Extract the (x, y) coordinate from the center of the cell holding the provided text.  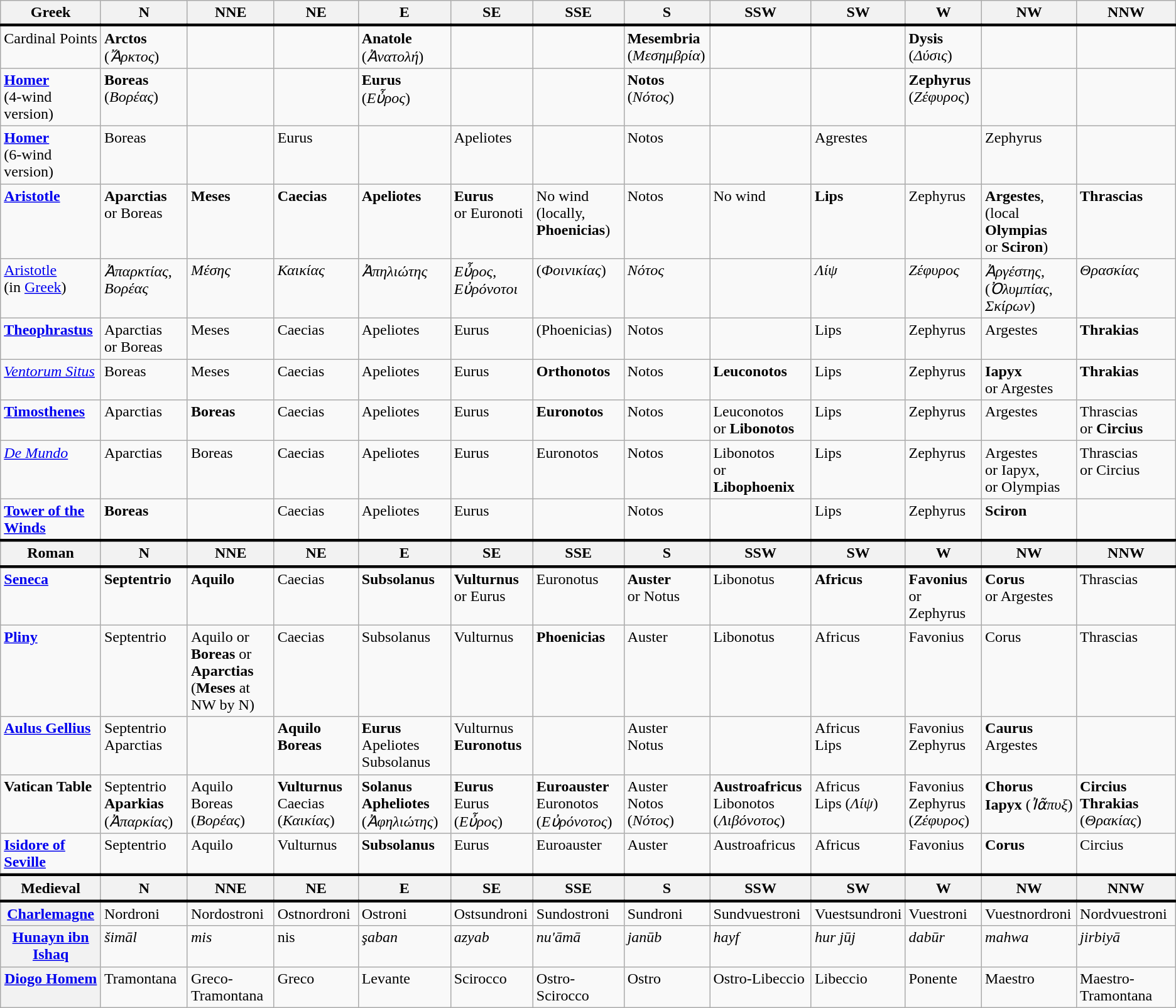
Hunayn ibn Ishaq (51, 946)
Corus or Argestes (1029, 596)
hur jūj (858, 946)
Leuconotos or Libonotos (761, 421)
Levante (405, 987)
nu'āmā (578, 946)
Ἀργέστης, (Ὀλυμπίας, Σκίρων) (1029, 289)
Argestes, (local Olympias or Sciron) (1029, 221)
Aquilo Boreas (316, 745)
Vulturnus Caecias (Καικίας) (316, 804)
Ἀπηλιώτης (405, 289)
Auster Notus (667, 745)
Austroafricus (761, 854)
Favonius Zephyrus (944, 745)
Libonotos or Libophoenix (761, 470)
Sundroni (667, 913)
Circius (1126, 854)
Eurus (Εὖρος) (405, 97)
Solanus Apheliotes (Ἀφηλιώτης) (405, 804)
Euroauster Euronotos (Εὐρόνοτος) (578, 804)
Aristotle (51, 221)
Maestro (1029, 987)
šimāl (144, 946)
Homer (6-wind version) (51, 154)
Eurus Apeliotes Subsolanus (405, 745)
Diogo Homem (51, 987)
jirbiyā (1126, 946)
Auster or Notus (667, 596)
Εὖρος, Εὐρόνοτοι (491, 289)
Notos (Νότος) (667, 97)
Euronotus (578, 596)
Argestes or Iapyx, or Olympias (1029, 470)
Septentrio Aparkias (Ἀπαρκίας) (144, 804)
Nordroni (144, 913)
Theophrastus (51, 339)
Austroafricus Libonotos (Λιβόνοτος) (761, 804)
Seneca (51, 596)
Boreas(Βορέας) (144, 97)
Aquilo Boreas (Βορέας) (231, 804)
Favonius or Zephyrus (944, 596)
Maestro-Tramontana (1126, 987)
Greek (51, 13)
mahwa (1029, 946)
De Mundo (51, 470)
No wind (locally, Phoenicias) (578, 221)
Ostroni (405, 913)
Africus Lips (Λίψ) (858, 804)
mis (231, 946)
Ostsundroni (491, 913)
Timosthenes (51, 421)
(Φοινικίας) (578, 289)
Eurus Eurus (Εὖρος) (491, 804)
şaban (405, 946)
Euroauster (578, 854)
Agrestes (858, 154)
Auster Notos (Νότος) (667, 804)
Caurus Argestes (1029, 745)
Anatole (Ἀνατολή) (405, 46)
Greco-Tramontana (231, 987)
Ζέφυρος (944, 289)
Sciron (1029, 520)
Vuestroni (944, 913)
Ostnordroni (316, 913)
Vulturnus Euronotus (491, 745)
Greco (316, 987)
Vulturnus or Eurus (491, 596)
Ἀπαρκτίας, Βορέας (144, 289)
Aulus Gellius (51, 745)
Orthonotos (578, 379)
Libeccio (858, 987)
Sundostroni (578, 913)
hayf (761, 946)
Aristotle (in Greek) (51, 289)
Νότος (667, 289)
Ventorum Situs (51, 379)
Ostro-Scirocco (578, 987)
Medieval (51, 888)
Charlemagne (51, 913)
Μέσης (231, 289)
Θρασκίας (1126, 289)
dabūr (944, 946)
janūb (667, 946)
Vatican Table (51, 804)
Tramontana (144, 987)
Scirocco (491, 987)
Pliny (51, 671)
Καικίας (316, 289)
Arctos (Ἄρκτος) (144, 46)
nis (316, 946)
Ostro (667, 987)
Ponente (944, 987)
Africus Lips (858, 745)
Vuestsundroni (858, 913)
Λίψ (858, 289)
Cardinal Points (51, 46)
Circius Thrakias (Θρακίας) (1126, 804)
Nordostroni (231, 913)
Eurus or Euronoti (491, 221)
Dysis (Δύσις) (944, 46)
(Phoenicias) (578, 339)
Leuconotos (761, 379)
No wind (761, 221)
Nordvuestroni (1126, 913)
Ostro-Libeccio (761, 987)
Tower of the Winds (51, 520)
Zephyrus (Ζέφυρος) (944, 97)
Isidore of Seville (51, 854)
Vuestnordroni (1029, 913)
Homer (4-wind version) (51, 97)
Favonius Zephyrus (Ζέφυρος) (944, 804)
Septentrio Aparctias (144, 745)
Iapyx or Argestes (1029, 379)
azyab (491, 946)
Chorus Iapyx (Ἰᾶπυξ) (1029, 804)
Mesembria (Μεσημβρία) (667, 46)
Aquilo or Boreas or Aparctias (Meses at NW by N) (231, 671)
Phoenicias (578, 671)
Roman (51, 553)
Sundvuestroni (761, 913)
